Locate the cell with the specified text and output its [X, Y] center coordinate. 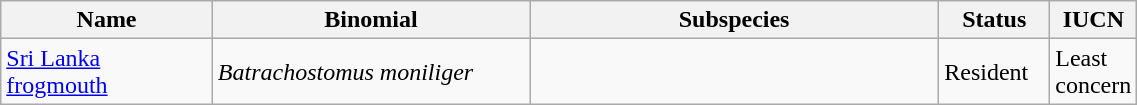
Subspecies [734, 20]
Resident [994, 72]
Sri Lanka frogmouth [107, 72]
Status [994, 20]
Batrachostomus moniliger [370, 72]
IUCN [1094, 20]
Binomial [370, 20]
Least concern [1094, 72]
Name [107, 20]
